Return the (x, y) coordinate for the center point of the cell that contains the specified text.  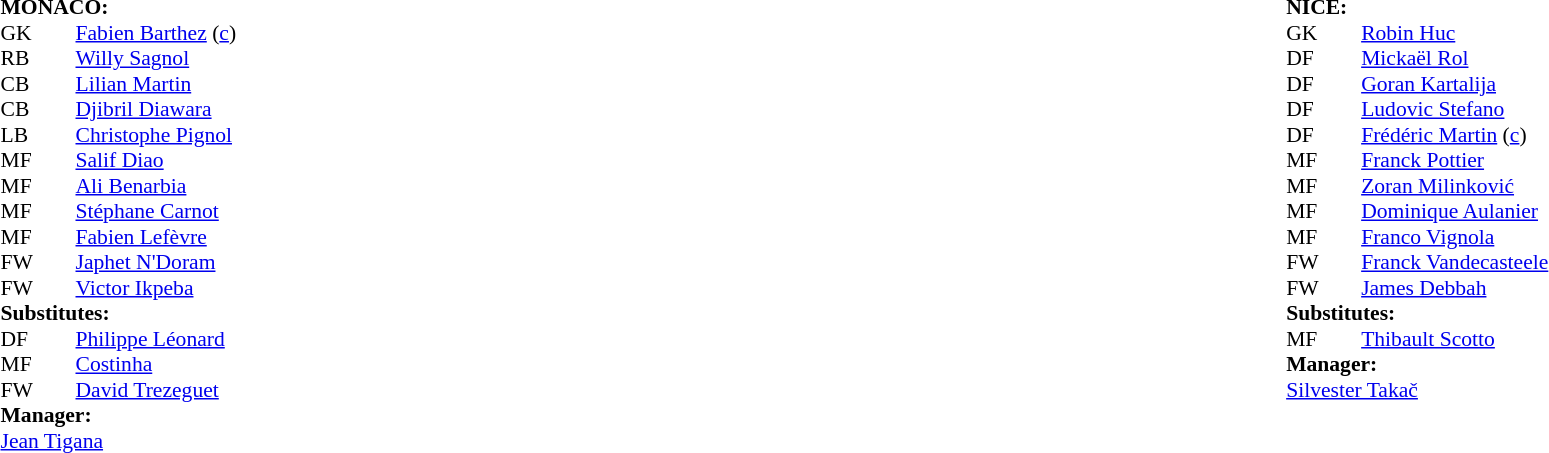
Franco Vignola (1454, 237)
Mickaël Rol (1454, 59)
Goran Kartalija (1454, 84)
Christophe Pignol (156, 135)
Victor Ikpeba (156, 288)
Ali Benarbia (156, 186)
Ludovic Stefano (1454, 109)
Frédéric Martin (c) (1454, 135)
Salif Diao (156, 161)
Djibril Diawara (156, 109)
Stéphane Carnot (156, 211)
Fabien Barthez (c) (156, 33)
Fabien Lefèvre (156, 237)
Silvester Takač (1417, 390)
LB (19, 135)
Zoran Milinković (1454, 186)
Dominique Aulanier (1454, 211)
Costinha (156, 365)
RB (19, 59)
David Trezeguet (156, 390)
Franck Vandecasteele (1454, 263)
James Debbah (1454, 288)
Thibault Scotto (1454, 339)
Willy Sagnol (156, 59)
Robin Huc (1454, 33)
Japhet N'Doram (156, 263)
Franck Pottier (1454, 161)
Philippe Léonard (156, 339)
Lilian Martin (156, 84)
